Return (x, y) of the center of cell containing provided text 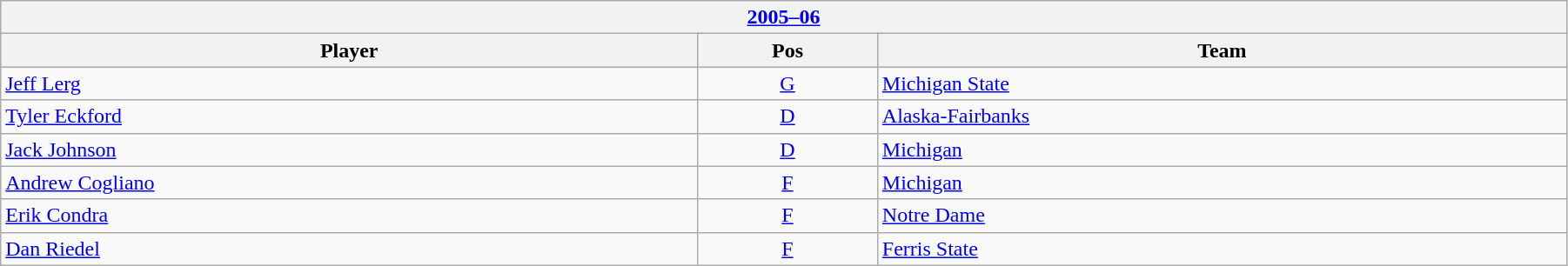
Player (350, 50)
Notre Dame (1222, 216)
Team (1222, 50)
Jack Johnson (350, 150)
Andrew Cogliano (350, 183)
Alaska-Fairbanks (1222, 116)
Jeff Lerg (350, 83)
Pos (788, 50)
Tyler Eckford (350, 116)
Erik Condra (350, 216)
2005–06 (784, 17)
G (788, 83)
Dan Riedel (350, 249)
Michigan State (1222, 83)
Ferris State (1222, 249)
